Return the [X, Y] coordinate for the center point of the cell that contains the specified text.  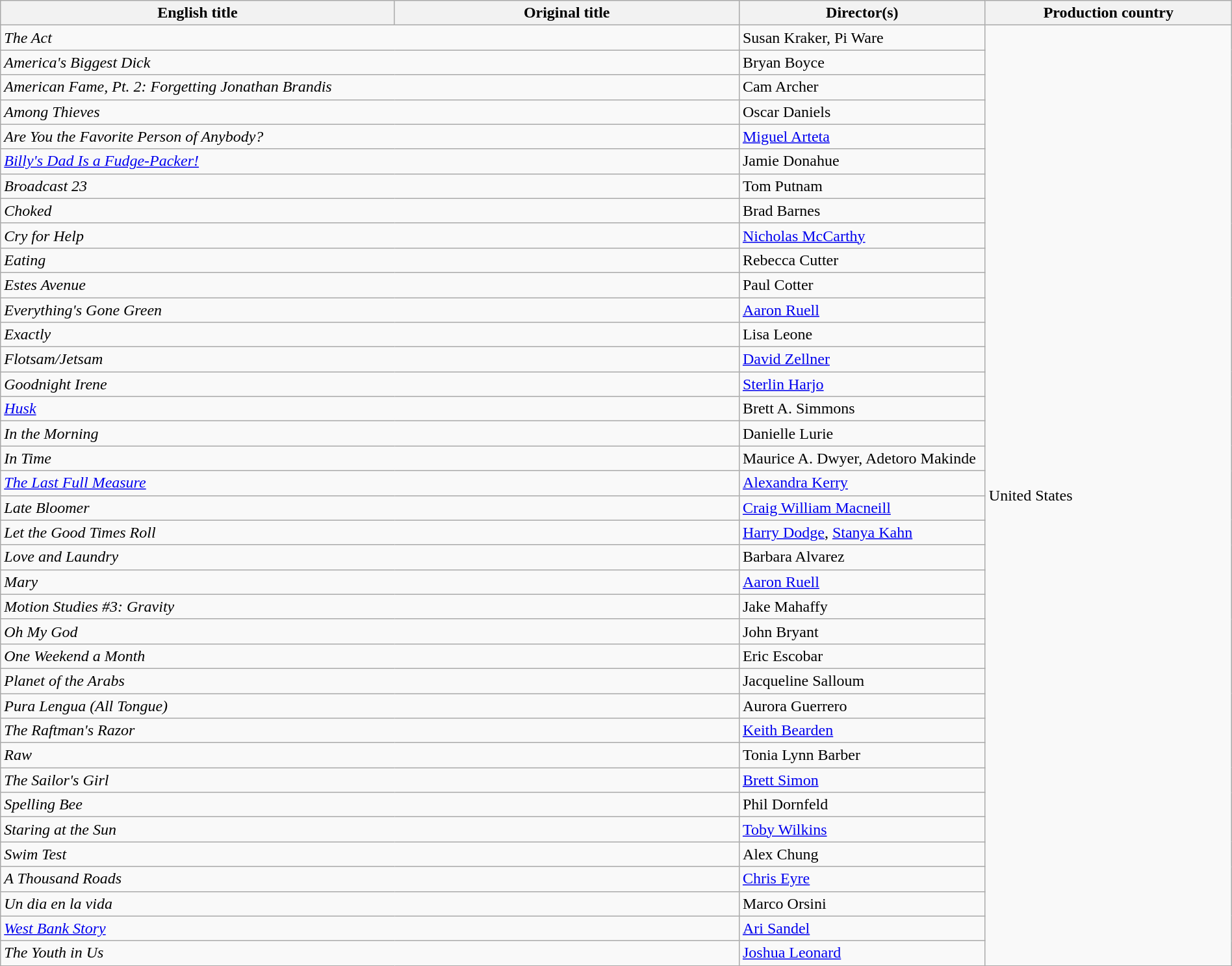
Susan Kraker, Pi Ware [862, 38]
Let the Good Times Roll [370, 532]
Craig William Macneill [862, 508]
Brett A. Simmons [862, 409]
In Time [370, 458]
Jamie Donahue [862, 161]
Alex Chung [862, 854]
Harry Dodge, Stanya Kahn [862, 532]
Planet of the Arabs [370, 681]
Eating [370, 260]
Un dia en la vida [370, 904]
Nicholas McCarthy [862, 235]
Sterlin Harjo [862, 384]
Lisa Leone [862, 335]
Director(s) [862, 13]
Among Thieves [370, 112]
Chris Eyre [862, 879]
Brad Barnes [862, 211]
United States [1109, 495]
Toby Wilkins [862, 829]
Mary [370, 582]
The Raftman's Razor [370, 731]
The Youth in Us [370, 953]
David Zellner [862, 359]
Danielle Lurie [862, 434]
Jake Mahaffy [862, 607]
Broadcast 23 [370, 186]
Exactly [370, 335]
Swim Test [370, 854]
Jacqueline Salloum [862, 681]
Oh My God [370, 631]
Cry for Help [370, 235]
John Bryant [862, 631]
Cam Archer [862, 87]
One Weekend a Month [370, 656]
Production country [1109, 13]
Brett Simon [862, 780]
Estes Avenue [370, 285]
Tonia Lynn Barber [862, 755]
Maurice A. Dwyer, Adetoro Makinde [862, 458]
Billy's Dad Is a Fudge-Packer! [370, 161]
Spelling Bee [370, 805]
Love and Laundry [370, 557]
Phil Dornfeld [862, 805]
Barbara Alvarez [862, 557]
Pura Lengua (All Tongue) [370, 705]
Staring at the Sun [370, 829]
The Last Full Measure [370, 483]
Keith Bearden [862, 731]
Bryan Boyce [862, 62]
Choked [370, 211]
Flotsam/Jetsam [370, 359]
In the Morning [370, 434]
The Sailor's Girl [370, 780]
Are You the Favorite Person of Anybody? [370, 137]
Motion Studies #3: Gravity [370, 607]
Original title [567, 13]
Marco Orsini [862, 904]
Alexandra Kerry [862, 483]
Oscar Daniels [862, 112]
Aurora Guerrero [862, 705]
Miguel Arteta [862, 137]
American Fame, Pt. 2: Forgetting Jonathan Brandis [370, 87]
Eric Escobar [862, 656]
English title [198, 13]
Everything's Gone Green [370, 310]
Rebecca Cutter [862, 260]
The Act [370, 38]
America's Biggest Dick [370, 62]
West Bank Story [370, 928]
Husk [370, 409]
A Thousand Roads [370, 879]
Joshua Leonard [862, 953]
Ari Sandel [862, 928]
Tom Putnam [862, 186]
Raw [370, 755]
Goodnight Irene [370, 384]
Late Bloomer [370, 508]
Paul Cotter [862, 285]
